Detect which cell encompasses the target text, then output its [X, Y] center coordinate. 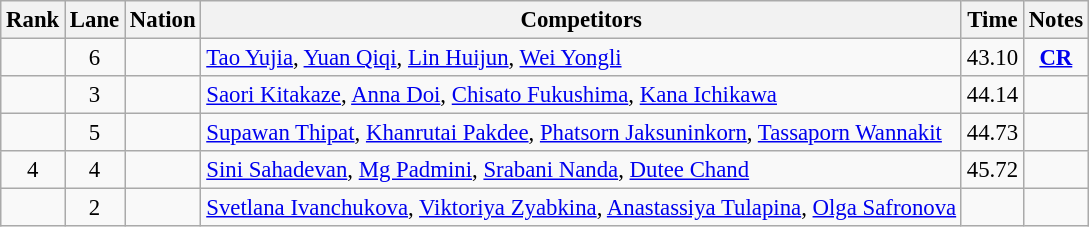
CR [1056, 58]
Saori Kitakaze, Anna Doi, Chisato Fukushima, Kana Ichikawa [582, 95]
Competitors [582, 20]
44.73 [992, 133]
Sini Sahadevan, Mg Padmini, Srabani Nanda, Dutee Chand [582, 170]
Rank [33, 20]
43.10 [992, 58]
Svetlana Ivanchukova, Viktoriya Zyabkina, Anastassiya Tulapina, Olga Safronova [582, 208]
45.72 [992, 170]
3 [95, 95]
2 [95, 208]
44.14 [992, 95]
Tao Yujia, Yuan Qiqi, Lin Huijun, Wei Yongli [582, 58]
Lane [95, 20]
Supawan Thipat, Khanrutai Pakdee, Phatsorn Jaksuninkorn, Tassaporn Wannakit [582, 133]
Time [992, 20]
Notes [1056, 20]
5 [95, 133]
Nation [163, 20]
6 [95, 58]
